Determine the (X, Y) coordinate at the center of the cell enclosing the given text.  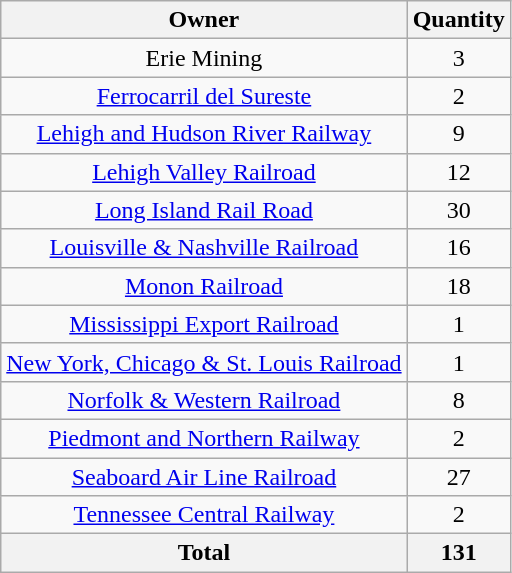
131 (458, 553)
Norfolk & Western Railroad (204, 400)
9 (458, 134)
3 (458, 58)
16 (458, 248)
Total (204, 553)
Louisville & Nashville Railroad (204, 248)
Tennessee Central Railway (204, 515)
Erie Mining (204, 58)
18 (458, 286)
27 (458, 477)
8 (458, 400)
12 (458, 172)
Lehigh and Hudson River Railway (204, 134)
Seaboard Air Line Railroad (204, 477)
Ferrocarril del Sureste (204, 96)
Owner (204, 20)
Quantity (458, 20)
Long Island Rail Road (204, 210)
Piedmont and Northern Railway (204, 438)
New York, Chicago & St. Louis Railroad (204, 362)
Lehigh Valley Railroad (204, 172)
Mississippi Export Railroad (204, 324)
30 (458, 210)
Monon Railroad (204, 286)
